Identify which cell holds the provided text, then report its (X, Y) central coordinate. 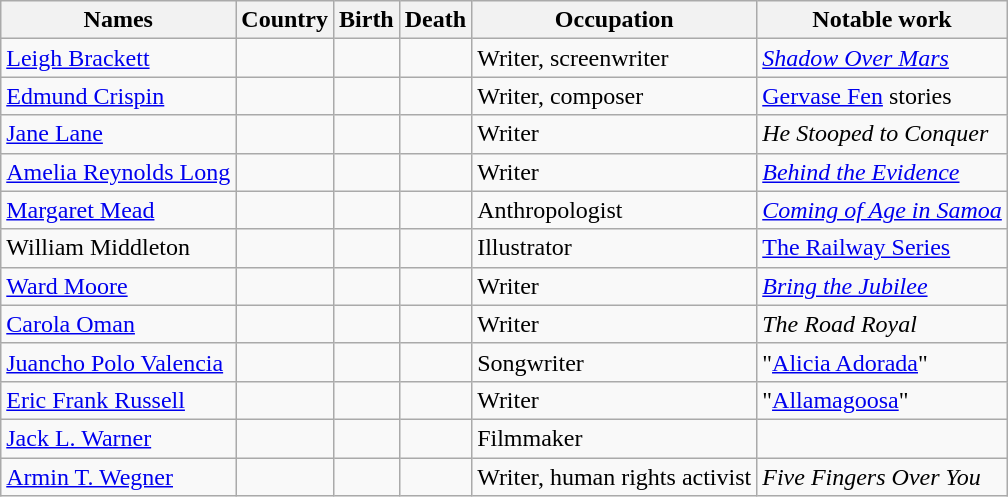
Anthropologist (614, 210)
Writer, screenwriter (614, 58)
Notable work (882, 20)
Leigh Brackett (118, 58)
Margaret Mead (118, 210)
Behind the Evidence (882, 172)
The Railway Series (882, 248)
"Alicia Adorada" (882, 362)
Jack L. Warner (118, 438)
Occupation (614, 20)
Edmund Crispin (118, 96)
Shadow Over Mars (882, 58)
Names (118, 20)
Amelia Reynolds Long (118, 172)
Jane Lane (118, 134)
Ward Moore (118, 286)
"Allamagoosa" (882, 400)
Death (435, 20)
Songwriter (614, 362)
He Stooped to Conquer (882, 134)
Writer, human rights activist (614, 477)
Gervase Fen stories (882, 96)
Carola Oman (118, 324)
Five Fingers Over You (882, 477)
Writer, composer (614, 96)
Eric Frank Russell (118, 400)
Birth (367, 20)
The Road Royal (882, 324)
Armin T. Wegner (118, 477)
Filmmaker (614, 438)
Bring the Jubilee (882, 286)
Illustrator (614, 248)
William Middleton (118, 248)
Juancho Polo Valencia (118, 362)
Coming of Age in Samoa (882, 210)
Country (285, 20)
